From the cell containing the given text, extract its center point as [x, y] coordinate. 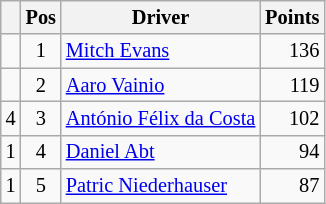
2 [41, 85]
António Félix da Costa [160, 118]
119 [292, 85]
5 [41, 186]
Patric Niederhauser [160, 186]
87 [292, 186]
Mitch Evans [160, 51]
94 [292, 152]
102 [292, 118]
Aaro Vainio [160, 85]
Points [292, 17]
Pos [41, 17]
Daniel Abt [160, 152]
Driver [160, 17]
3 [41, 118]
136 [292, 51]
